Identify which cell holds the provided text, then report its (x, y) central coordinate. 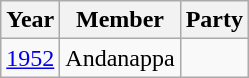
Year (30, 20)
1952 (30, 58)
Party (214, 20)
Member (120, 20)
Andanappa (120, 58)
